Provide the [X, Y] coordinate of the cell's center where the given text is located.  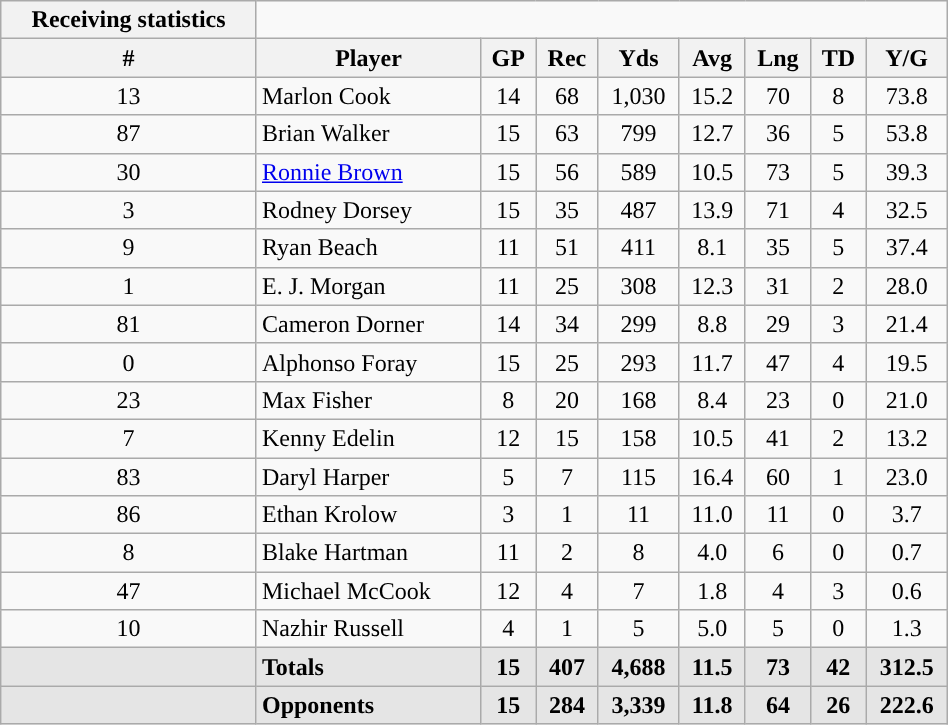
15.2 [712, 96]
6 [778, 553]
Daryl Harper [368, 477]
23.0 [906, 477]
1.8 [712, 591]
TD [838, 58]
42 [838, 667]
299 [638, 324]
411 [638, 248]
Lng [778, 58]
3.7 [906, 515]
Ryan Beach [368, 248]
16.4 [712, 477]
Rec [567, 58]
308 [638, 286]
1.3 [906, 629]
51 [567, 248]
19.5 [906, 362]
1,030 [638, 96]
12.7 [712, 134]
799 [638, 134]
21.0 [906, 400]
11.7 [712, 362]
11.0 [712, 515]
73.8 [906, 96]
312.5 [906, 667]
41 [778, 438]
53.8 [906, 134]
8.4 [712, 400]
Brian Walker [368, 134]
589 [638, 172]
Y/G [906, 58]
293 [638, 362]
Marlon Cook [368, 96]
26 [838, 705]
37.4 [906, 248]
Ethan Krolow [368, 515]
20 [567, 400]
39.3 [906, 172]
86 [129, 515]
21.4 [906, 324]
12.3 [712, 286]
13.2 [906, 438]
30 [129, 172]
28.0 [906, 286]
Alphonso Foray [368, 362]
0.6 [906, 591]
407 [567, 667]
87 [129, 134]
Michael McCook [368, 591]
11.5 [712, 667]
Nazhir Russell [368, 629]
13.9 [712, 210]
Yds [638, 58]
64 [778, 705]
8.8 [712, 324]
11.8 [712, 705]
168 [638, 400]
Totals [368, 667]
Blake Hartman [368, 553]
222.6 [906, 705]
284 [567, 705]
Ronnie Brown [368, 172]
Avg [712, 58]
E. J. Morgan [368, 286]
71 [778, 210]
GP [508, 58]
Opponents [368, 705]
29 [778, 324]
115 [638, 477]
9 [129, 248]
Cameron Dorner [368, 324]
0.7 [906, 553]
56 [567, 172]
Receiving statistics [129, 20]
83 [129, 477]
31 [778, 286]
8.1 [712, 248]
60 [778, 477]
10 [129, 629]
34 [567, 324]
4,688 [638, 667]
Player [368, 58]
68 [567, 96]
# [129, 58]
Rodney Dorsey [368, 210]
32.5 [906, 210]
13 [129, 96]
63 [567, 134]
81 [129, 324]
4.0 [712, 553]
3,339 [638, 705]
5.0 [712, 629]
487 [638, 210]
70 [778, 96]
Kenny Edelin [368, 438]
Max Fisher [368, 400]
36 [778, 134]
158 [638, 438]
